Detect which cell encompasses the target text, then output its (x, y) center coordinate. 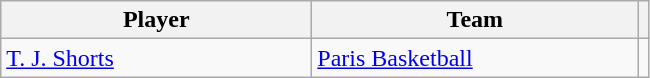
Team (475, 20)
Paris Basketball (475, 58)
T. J. Shorts (156, 58)
Player (156, 20)
